From the cell containing the given text, extract its center point as (x, y) coordinate. 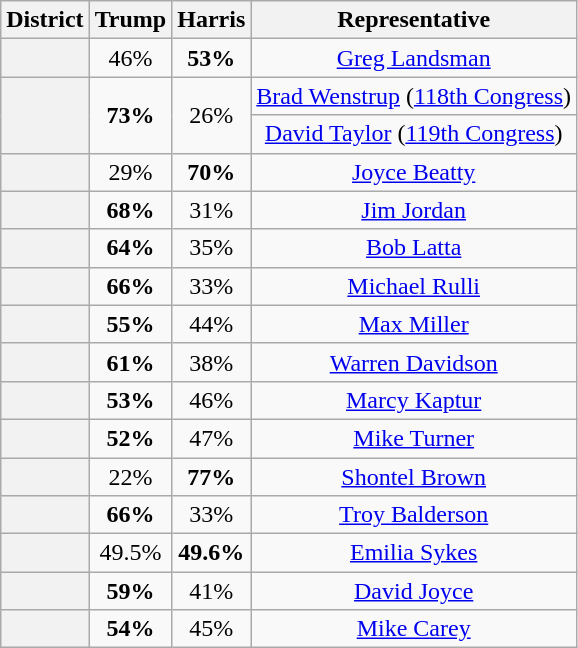
59% (130, 591)
Bob Latta (414, 248)
26% (212, 115)
Representative (414, 20)
Jim Jordan (414, 210)
70% (212, 172)
68% (130, 210)
44% (212, 324)
Marcy Kaptur (414, 400)
38% (212, 362)
Emilia Sykes (414, 553)
Greg Landsman (414, 58)
Troy Balderson (414, 515)
Brad Wenstrup (118th Congress) (414, 96)
Max Miller (414, 324)
49.5% (130, 553)
54% (130, 629)
David Joyce (414, 591)
64% (130, 248)
61% (130, 362)
41% (212, 591)
52% (130, 438)
47% (212, 438)
Shontel Brown (414, 477)
Joyce Beatty (414, 172)
22% (130, 477)
49.6% (212, 553)
David Taylor (119th Congress) (414, 134)
Michael Rulli (414, 286)
29% (130, 172)
35% (212, 248)
Trump (130, 20)
77% (212, 477)
Harris (212, 20)
District (45, 20)
Warren Davidson (414, 362)
73% (130, 115)
45% (212, 629)
55% (130, 324)
31% (212, 210)
Mike Turner (414, 438)
Mike Carey (414, 629)
